Capture the cell that displays the provided text and extract its (X, Y) central coordinate. 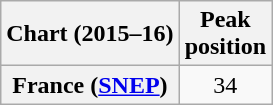
Chart (2015–16) (90, 34)
Peakposition (225, 34)
France (SNEP) (90, 85)
34 (225, 85)
